Extract the [x, y] coordinate from the center of the cell holding the provided text.  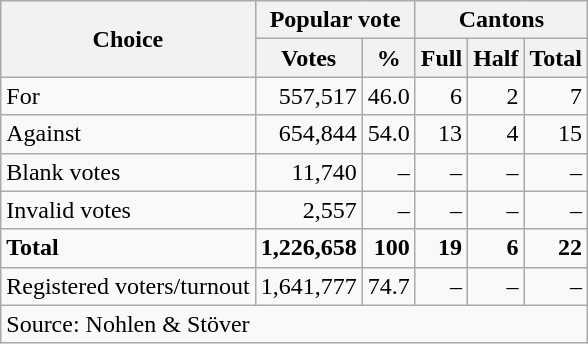
Registered voters/turnout [128, 286]
13 [441, 134]
Invalid votes [128, 210]
1,641,777 [308, 286]
22 [556, 248]
% [388, 58]
1,226,658 [308, 248]
For [128, 96]
Votes [308, 58]
Full [441, 58]
7 [556, 96]
Source: Nohlen & Stöver [294, 324]
4 [496, 134]
Cantons [501, 20]
Choice [128, 39]
Against [128, 134]
Half [496, 58]
2 [496, 96]
74.7 [388, 286]
557,517 [308, 96]
11,740 [308, 172]
100 [388, 248]
654,844 [308, 134]
Blank votes [128, 172]
15 [556, 134]
46.0 [388, 96]
19 [441, 248]
Popular vote [335, 20]
54.0 [388, 134]
2,557 [308, 210]
